Determine the (x, y) coordinate at the center of the cell enclosing the given text.  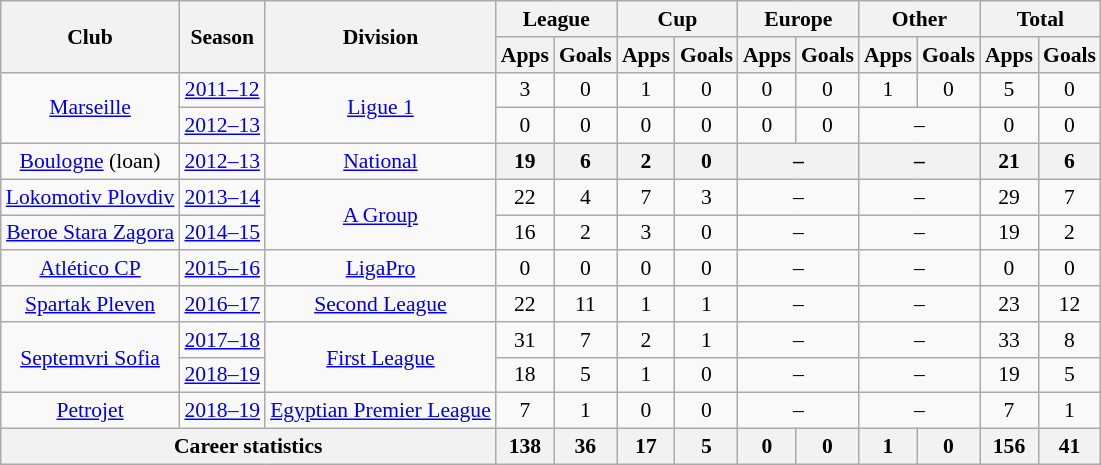
17 (646, 447)
36 (586, 447)
Spartak Pleven (90, 304)
12 (1070, 304)
41 (1070, 447)
Marseille (90, 108)
National (380, 162)
138 (525, 447)
Second League (380, 304)
Beroe Stara Zagora (90, 233)
Total (1040, 19)
Division (380, 36)
11 (586, 304)
Boulogne (loan) (90, 162)
29 (1009, 197)
2017–18 (222, 340)
4 (586, 197)
Career statistics (248, 447)
23 (1009, 304)
31 (525, 340)
8 (1070, 340)
21 (1009, 162)
18 (525, 375)
2016–17 (222, 304)
LigaPro (380, 269)
2015–16 (222, 269)
2014–15 (222, 233)
Club (90, 36)
Cup (678, 19)
Petrojet (90, 411)
League (556, 19)
First League (380, 358)
Atlético CP (90, 269)
33 (1009, 340)
Europe (798, 19)
A Group (380, 214)
Other (920, 19)
156 (1009, 447)
Season (222, 36)
16 (525, 233)
Egyptian Premier League (380, 411)
2013–14 (222, 197)
2011–12 (222, 90)
Lokomotiv Plovdiv (90, 197)
Ligue 1 (380, 108)
Septemvri Sofia (90, 358)
